Pinpoint the cell where the given text exists, returning its (x, y) midpoint coordinate. 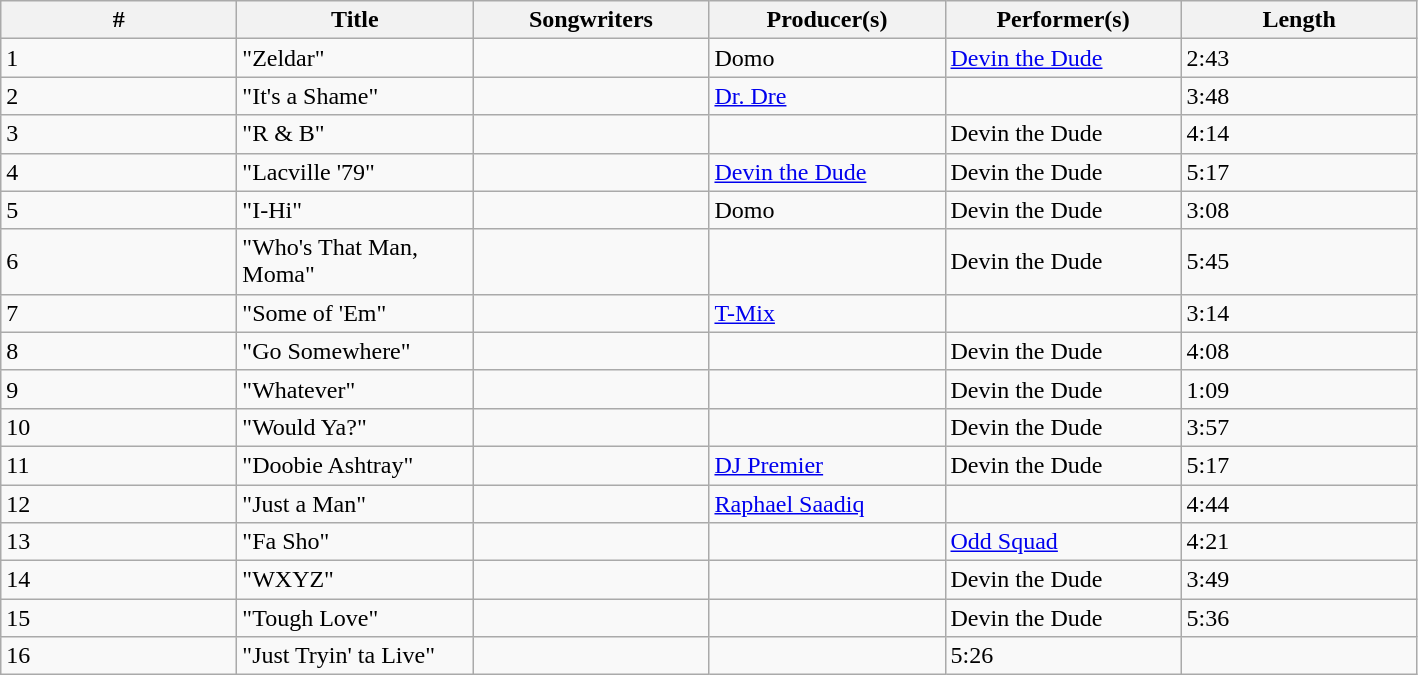
5:45 (1299, 262)
3:57 (1299, 427)
2 (119, 96)
5 (119, 210)
7 (119, 313)
"Fa Sho" (355, 542)
3:14 (1299, 313)
"Some of 'Em" (355, 313)
Title (355, 20)
"Lacville '79" (355, 172)
Raphael Saadiq (827, 503)
"Go Somewhere" (355, 351)
"R & B" (355, 134)
Songwriters (591, 20)
DJ Premier (827, 465)
8 (119, 351)
"Who's That Man, Moma" (355, 262)
5:26 (1063, 656)
"WXYZ" (355, 580)
16 (119, 656)
# (119, 20)
4:08 (1299, 351)
3 (119, 134)
4:44 (1299, 503)
1:09 (1299, 389)
4:14 (1299, 134)
T-Mix (827, 313)
2:43 (1299, 58)
3:48 (1299, 96)
"I-Hi" (355, 210)
Dr. Dre (827, 96)
4:21 (1299, 542)
"Doobie Ashtray" (355, 465)
"Whatever" (355, 389)
11 (119, 465)
9 (119, 389)
Producer(s) (827, 20)
12 (119, 503)
15 (119, 618)
3:49 (1299, 580)
Odd Squad (1063, 542)
14 (119, 580)
"Tough Love" (355, 618)
10 (119, 427)
5:36 (1299, 618)
"Zeldar" (355, 58)
Performer(s) (1063, 20)
3:08 (1299, 210)
Length (1299, 20)
4 (119, 172)
"Just Tryin' ta Live" (355, 656)
13 (119, 542)
6 (119, 262)
"It's a Shame" (355, 96)
"Would Ya?" (355, 427)
1 (119, 58)
"Just a Man" (355, 503)
